Pinpoint the cell where the given text exists, returning its (X, Y) midpoint coordinate. 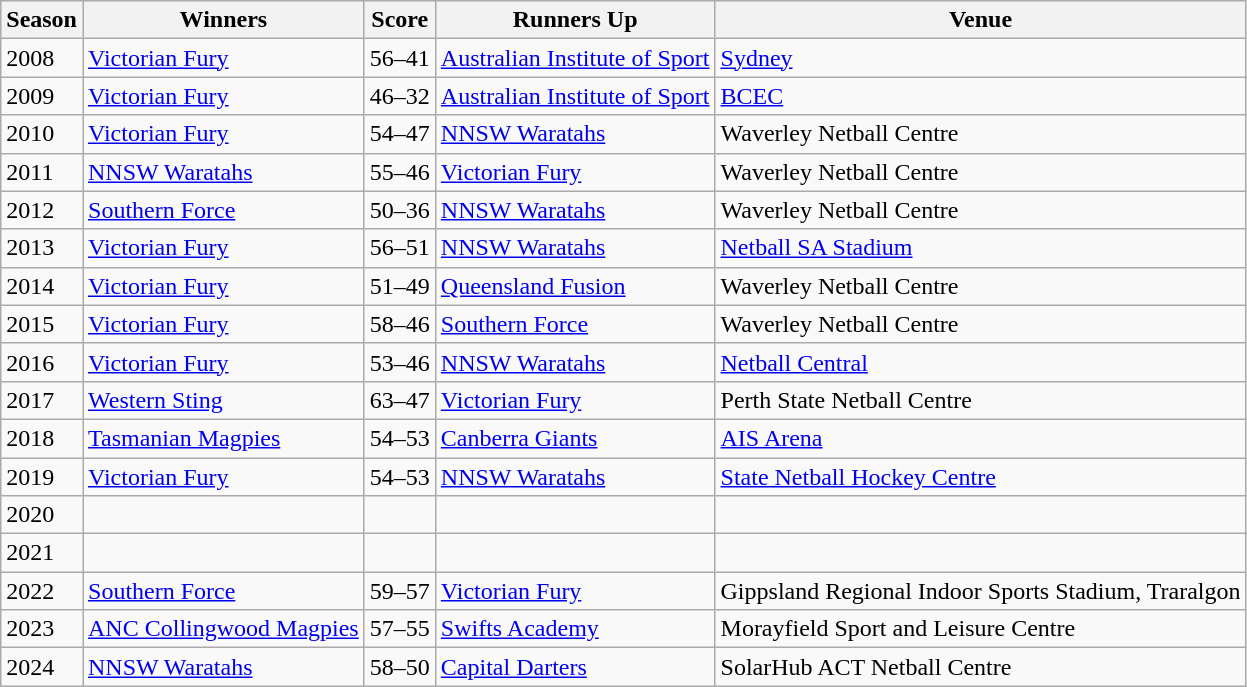
2020 (42, 515)
58–46 (400, 324)
Tasmanian Magpies (223, 438)
2017 (42, 400)
63–47 (400, 400)
SolarHub ACT Netball Centre (980, 667)
Season (42, 20)
Netball SA Stadium (980, 248)
2019 (42, 477)
59–57 (400, 591)
2012 (42, 210)
2015 (42, 324)
Runners Up (575, 20)
2024 (42, 667)
57–55 (400, 629)
ANC Collingwood Magpies (223, 629)
54–47 (400, 134)
46–32 (400, 96)
56–51 (400, 248)
Perth State Netball Centre (980, 400)
2021 (42, 553)
Queensland Fusion (575, 286)
Capital Darters (575, 667)
2013 (42, 248)
2008 (42, 58)
51–49 (400, 286)
Swifts Academy (575, 629)
58–50 (400, 667)
Score (400, 20)
55–46 (400, 172)
2010 (42, 134)
State Netball Hockey Centre (980, 477)
Morayfield Sport and Leisure Centre (980, 629)
AIS Arena (980, 438)
50–36 (400, 210)
Canberra Giants (575, 438)
Winners (223, 20)
2011 (42, 172)
2009 (42, 96)
2022 (42, 591)
53–46 (400, 362)
Gippsland Regional Indoor Sports Stadium, Traralgon (980, 591)
Sydney (980, 58)
56–41 (400, 58)
2023 (42, 629)
2016 (42, 362)
2014 (42, 286)
Western Sting (223, 400)
2018 (42, 438)
Netball Central (980, 362)
Venue (980, 20)
BCEC (980, 96)
